Capture the cell that displays the provided text and extract its (X, Y) central coordinate. 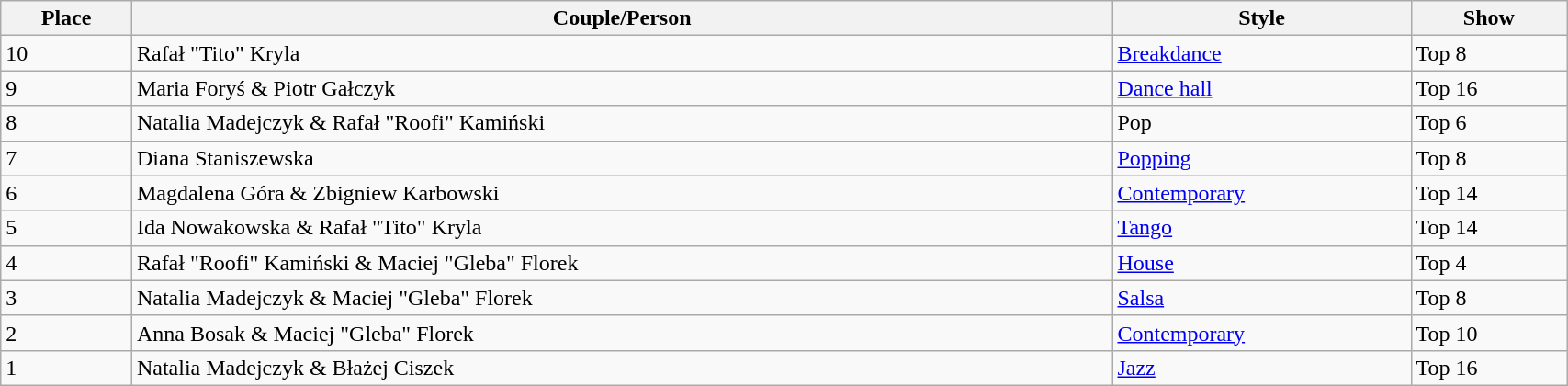
Dance hall (1262, 88)
Natalia Madejczyk & Maciej "Gleba" Florek (622, 298)
Show (1489, 18)
Maria Foryś & Piotr Gałczyk (622, 88)
Place (66, 18)
7 (66, 158)
9 (66, 88)
Jazz (1262, 368)
Popping (1262, 158)
Top 4 (1489, 263)
10 (66, 53)
Anna Bosak & Maciej "Gleba" Florek (622, 333)
Ida Nowakowska & Rafał "Tito" Kryla (622, 228)
4 (66, 263)
5 (66, 228)
1 (66, 368)
Top 10 (1489, 333)
Tango (1262, 228)
Breakdance (1262, 53)
Natalia Madejczyk & Błażej Ciszek (622, 368)
Natalia Madejczyk & Rafał "Roofi" Kamiński (622, 123)
House (1262, 263)
Couple/Person (622, 18)
Top 6 (1489, 123)
Rafał "Tito" Kryla (622, 53)
Style (1262, 18)
2 (66, 333)
Pop (1262, 123)
Salsa (1262, 298)
Rafał "Roofi" Kamiński & Maciej "Gleba" Florek (622, 263)
8 (66, 123)
Diana Staniszewska (622, 158)
Magdalena Góra & Zbigniew Karbowski (622, 193)
3 (66, 298)
6 (66, 193)
